Provide the (X, Y) coordinate of the cell's center where the given text is located.  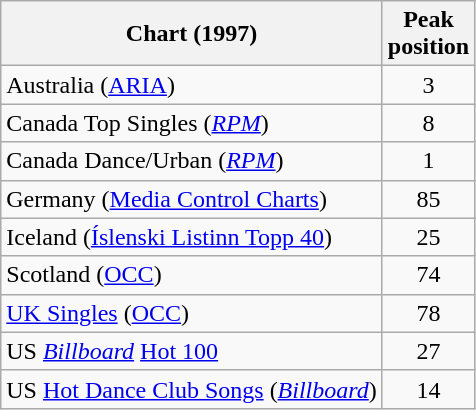
27 (428, 351)
Iceland (Íslenski Listinn Topp 40) (192, 237)
78 (428, 313)
Canada Top Singles (RPM) (192, 123)
Australia (ARIA) (192, 85)
Germany (Media Control Charts) (192, 199)
1 (428, 161)
Peakposition (428, 34)
US Billboard Hot 100 (192, 351)
8 (428, 123)
14 (428, 389)
25 (428, 237)
Chart (1997) (192, 34)
Scotland (OCC) (192, 275)
74 (428, 275)
Canada Dance/Urban (RPM) (192, 161)
3 (428, 85)
US Hot Dance Club Songs (Billboard) (192, 389)
85 (428, 199)
UK Singles (OCC) (192, 313)
